Locate the cell with the specified text and output its [x, y] center coordinate. 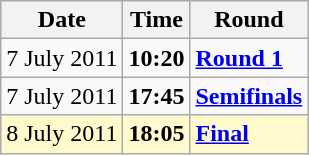
Semifinals [249, 96]
Round [249, 20]
17:45 [156, 96]
Final [249, 134]
8 July 2011 [62, 134]
18:05 [156, 134]
Round 1 [249, 58]
Time [156, 20]
Date [62, 20]
10:20 [156, 58]
